Find where the given text appears and provide that cell's center as [X, Y] coordinate. 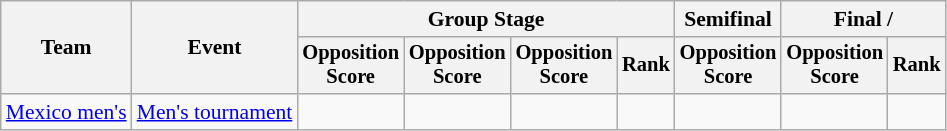
Mexico men's [66, 112]
Event [215, 48]
Men's tournament [215, 112]
Semifinal [728, 19]
Group Stage [486, 19]
Team [66, 48]
Final / [863, 19]
